Extract the (X, Y) coordinate from the center of the cell holding the provided text.  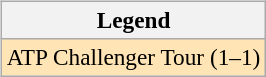
Legend (133, 20)
ATP Challenger Tour (1–1) (133, 57)
